Extract the [X, Y] coordinate from the center of the cell holding the provided text.  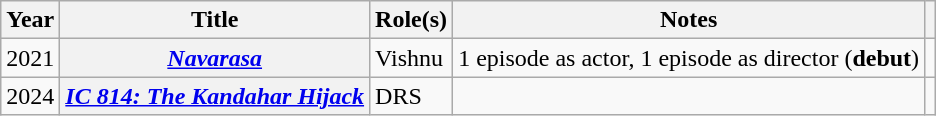
Role(s) [412, 20]
Navarasa [215, 58]
2024 [30, 96]
2021 [30, 58]
DRS [412, 96]
IC 814: The Kandahar Hijack [215, 96]
1 episode as actor, 1 episode as director (debut) [689, 58]
Vishnu [412, 58]
Title [215, 20]
Year [30, 20]
Notes [689, 20]
